Return (X, Y) of the center of cell containing provided text 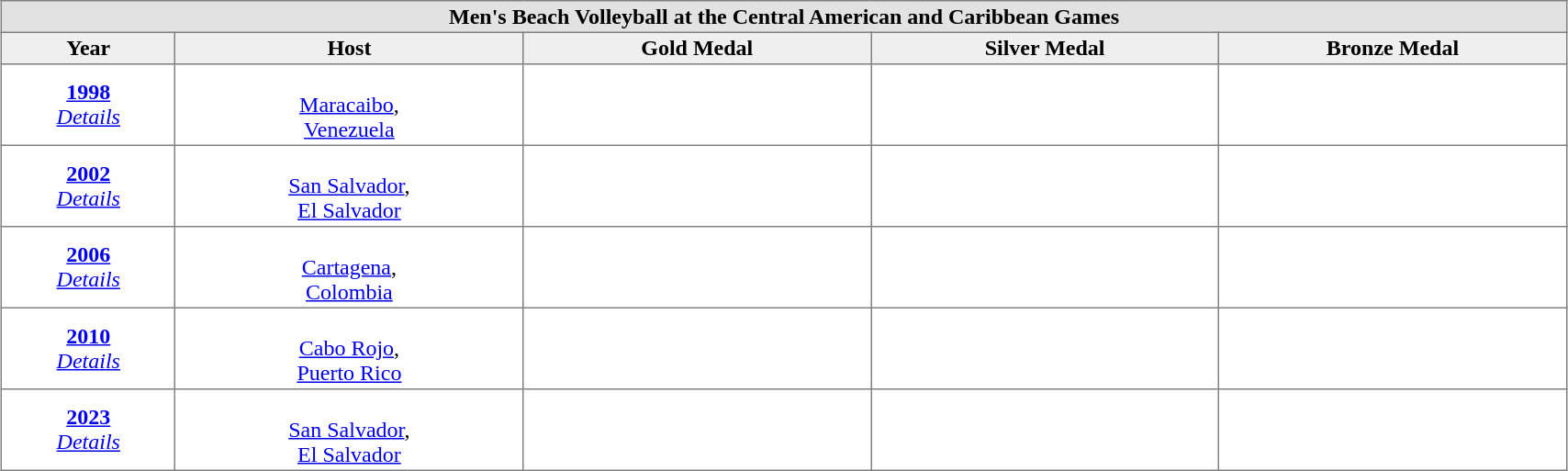
Gold Medal (698, 48)
Year (88, 48)
Cabo Rojo, Puerto Rico (349, 348)
1998Details (88, 105)
Maracaibo, Venezuela (349, 105)
2006Details (88, 267)
2002Details (88, 185)
Bronze Medal (1394, 48)
2023Details (88, 430)
2010Details (88, 348)
Cartagena, Colombia (349, 267)
Host (349, 48)
Silver Medal (1045, 48)
Men's Beach Volleyball at the Central American and Caribbean Games (784, 17)
